Locate the cell with the specified text and output its (x, y) center coordinate. 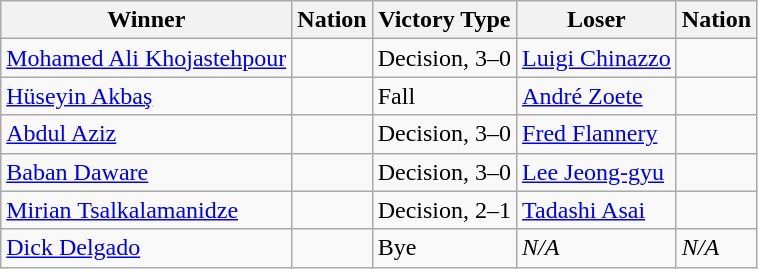
Tadashi Asai (597, 210)
Hüseyin Akbaş (146, 96)
Loser (597, 20)
Decision, 2–1 (444, 210)
André Zoete (597, 96)
Dick Delgado (146, 248)
Abdul Aziz (146, 134)
Mohamed Ali Khojastehpour (146, 58)
Fall (444, 96)
Bye (444, 248)
Mirian Tsalkalamanidze (146, 210)
Winner (146, 20)
Luigi Chinazzo (597, 58)
Fred Flannery (597, 134)
Baban Daware (146, 172)
Lee Jeong-gyu (597, 172)
Victory Type (444, 20)
